Output the [X, Y] coordinate of the center of the cell containing the given text.  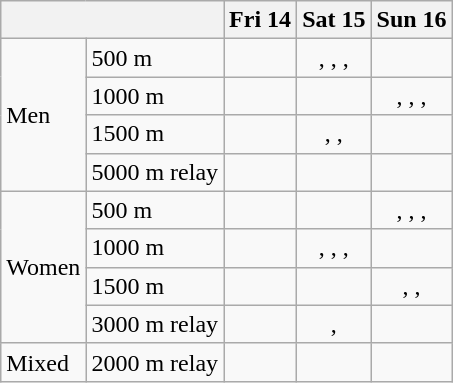
Sat 15 [334, 20]
5000 m relay [155, 172]
Men [44, 115]
Fri 14 [260, 20]
Sun 16 [412, 20]
Women [44, 267]
2000 m relay [155, 362]
Mixed [44, 362]
3000 m relay [155, 324]
, [334, 324]
